Return the [x, y] coordinate for the center point of the cell that contains the specified text.  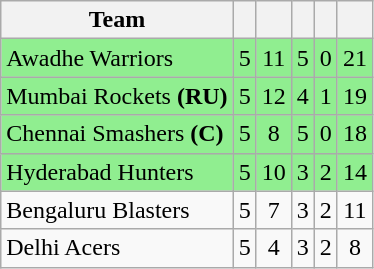
Mumbai Rockets (RU) [117, 96]
Team [117, 20]
19 [354, 96]
Hyderabad Hunters [117, 172]
7 [274, 210]
Bengaluru Blasters [117, 210]
Delhi Acers [117, 248]
21 [354, 58]
14 [354, 172]
18 [354, 134]
Chennai Smashers (C) [117, 134]
Awadhe Warriors [117, 58]
10 [274, 172]
12 [274, 96]
1 [326, 96]
